Provide the (X, Y) coordinate of the cell's center where the given text is located.  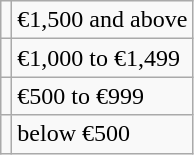
€1,000 to €1,499 (102, 58)
below €500 (102, 134)
€500 to €999 (102, 96)
€1,500 and above (102, 20)
